Provide the (x, y) coordinate of the cell's center where the given text is located.  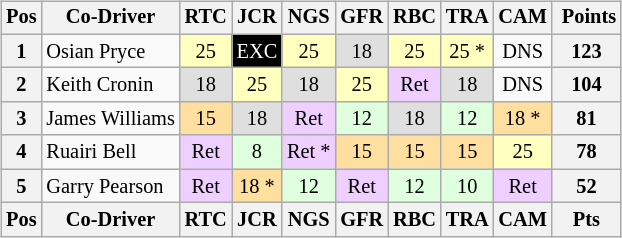
Ret * (308, 152)
James Williams (110, 119)
3 (21, 119)
EXC (257, 51)
Garry Pearson (110, 186)
1 (21, 51)
Points (586, 18)
2 (21, 85)
5 (21, 186)
10 (468, 186)
Pts (586, 220)
8 (257, 152)
78 (586, 152)
104 (586, 85)
4 (21, 152)
81 (586, 119)
123 (586, 51)
Osian Pryce (110, 51)
52 (586, 186)
Keith Cronin (110, 85)
Ruairi Bell (110, 152)
25 * (468, 51)
